Search for the cell housing the specified text and yield its (x, y) center coordinate. 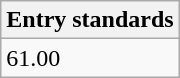
Entry standards (90, 20)
61.00 (90, 58)
